Detect which cell encompasses the target text, then output its [X, Y] center coordinate. 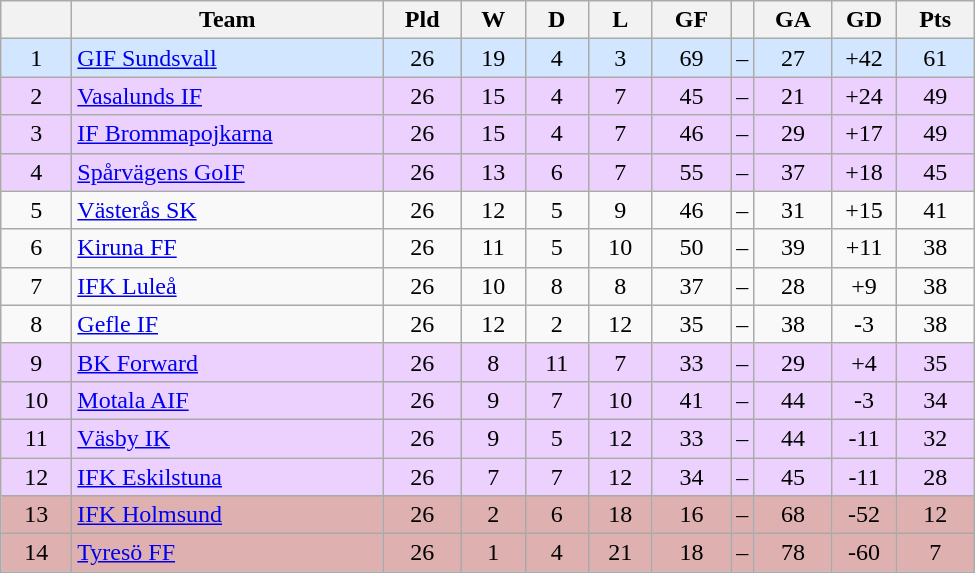
-60 [864, 553]
+15 [864, 210]
61 [936, 58]
Kiruna FF [228, 248]
27 [794, 58]
+42 [864, 58]
68 [794, 515]
IF Brommapojkarna [228, 134]
31 [794, 210]
IFK Holmsund [228, 515]
Gefle IF [228, 324]
78 [794, 553]
Väsby IK [228, 438]
GF [692, 20]
L [621, 20]
16 [692, 515]
+9 [864, 286]
+11 [864, 248]
+17 [864, 134]
GIF Sundsvall [228, 58]
19 [493, 58]
50 [692, 248]
IFK Luleå [228, 286]
14 [36, 553]
32 [936, 438]
+4 [864, 362]
39 [794, 248]
55 [692, 172]
Västerås SK [228, 210]
GA [794, 20]
IFK Eskilstuna [228, 477]
Tyresö FF [228, 553]
Team [228, 20]
Vasalunds IF [228, 96]
Motala AIF [228, 400]
69 [692, 58]
W [493, 20]
+18 [864, 172]
BK Forward [228, 362]
D [557, 20]
GD [864, 20]
Pts [936, 20]
+24 [864, 96]
Pld [422, 20]
Spårvägens GoIF [228, 172]
-52 [864, 515]
